Search for the cell housing the specified text and yield its (x, y) center coordinate. 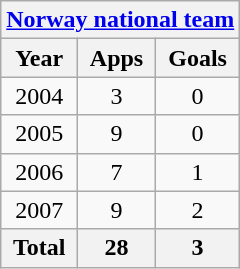
1 (197, 172)
Norway national team (120, 20)
2 (197, 210)
Goals (197, 58)
28 (117, 248)
7 (117, 172)
2005 (40, 134)
Total (40, 248)
Apps (117, 58)
2006 (40, 172)
2004 (40, 96)
Year (40, 58)
2007 (40, 210)
